Pinpoint the cell where the given text exists, returning its [X, Y] midpoint coordinate. 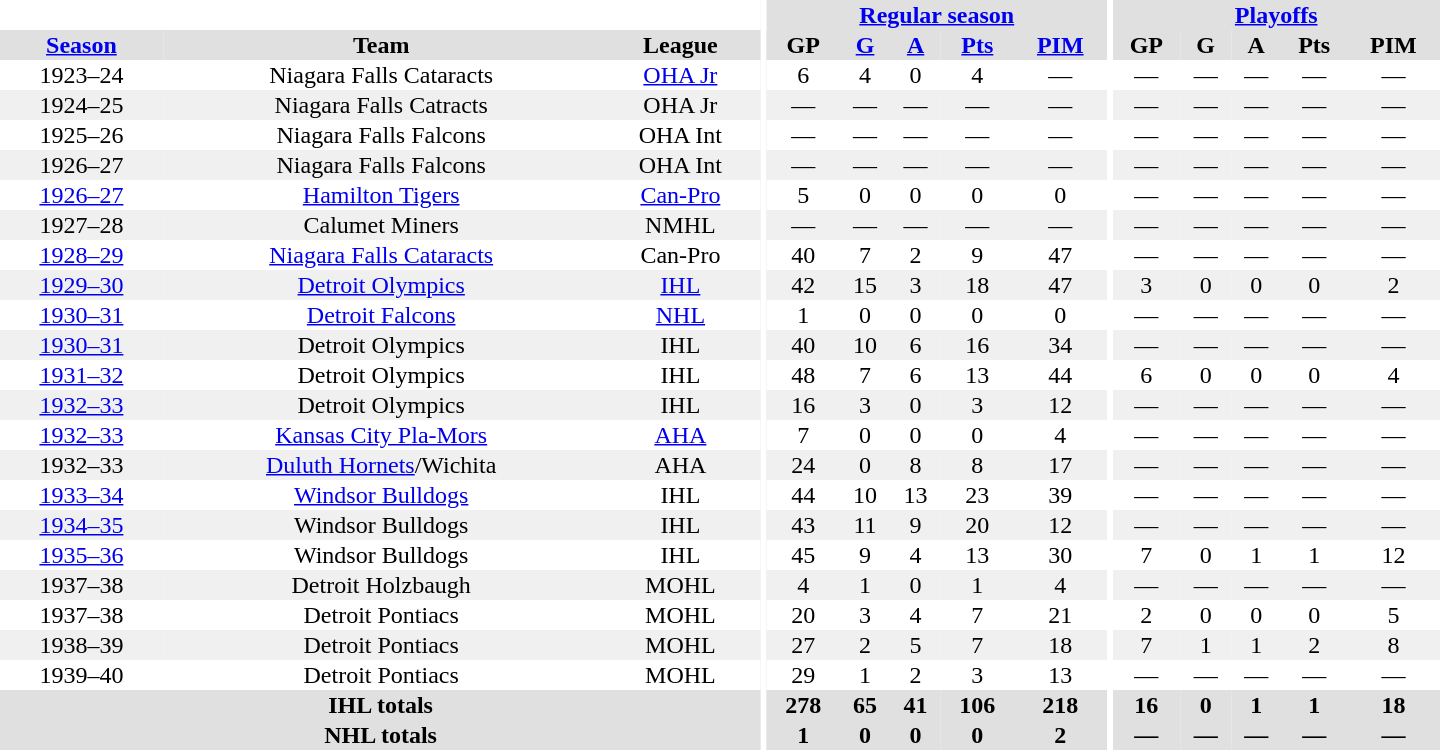
League [681, 45]
1924–25 [82, 105]
1925–26 [82, 135]
1928–29 [82, 255]
Regular season [937, 15]
Kansas City Pla-Mors [382, 435]
24 [804, 465]
29 [804, 675]
106 [978, 705]
34 [1060, 345]
Detroit Falcons [382, 315]
23 [978, 495]
Niagara Falls Catracts [382, 105]
43 [804, 525]
17 [1060, 465]
45 [804, 555]
1933–34 [82, 495]
1927–28 [82, 225]
1935–36 [82, 555]
Hamilton Tigers [382, 195]
27 [804, 645]
65 [866, 705]
Duluth Hornets/Wichita [382, 465]
Playoffs [1276, 15]
15 [866, 285]
39 [1060, 495]
48 [804, 375]
Calumet Miners [382, 225]
42 [804, 285]
1923–24 [82, 75]
1934–35 [82, 525]
1929–30 [82, 285]
Detroit Holzbaugh [382, 585]
218 [1060, 705]
NHL [681, 315]
1938–39 [82, 645]
IHL totals [380, 705]
Season [82, 45]
278 [804, 705]
Team [382, 45]
21 [1060, 615]
NHL totals [380, 735]
41 [916, 705]
1939–40 [82, 675]
1931–32 [82, 375]
30 [1060, 555]
11 [866, 525]
NMHL [681, 225]
